Extract the (X, Y) coordinate from the center of the cell holding the provided text.  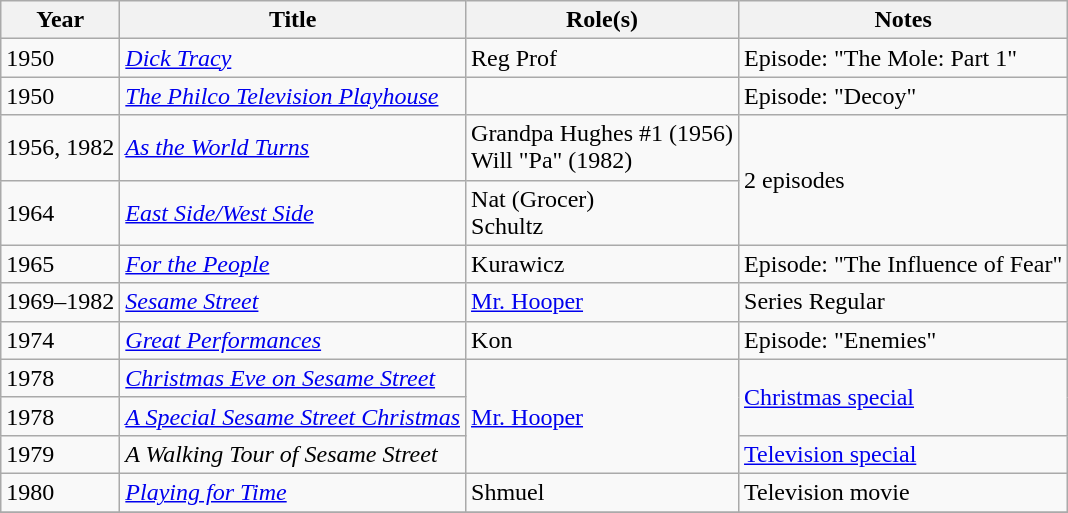
Television movie (904, 492)
1979 (60, 454)
Dick Tracy (293, 58)
Year (60, 20)
Episode: "The Mole: Part 1" (904, 58)
1956, 1982 (60, 148)
Episode: "Enemies" (904, 340)
Series Regular (904, 302)
Great Performances (293, 340)
Nat (Grocer)Schultz (602, 212)
1974 (60, 340)
1965 (60, 264)
2 episodes (904, 180)
A Special Sesame Street Christmas (293, 416)
As the World Turns (293, 148)
1980 (60, 492)
Shmuel (602, 492)
Grandpa Hughes #1 (1956)Will "Pa" (1982) (602, 148)
For the People (293, 264)
1964 (60, 212)
Sesame Street (293, 302)
Kurawicz (602, 264)
A Walking Tour of Sesame Street (293, 454)
Title (293, 20)
Christmas special (904, 397)
Role(s) (602, 20)
Kon (602, 340)
Episode: "The Influence of Fear" (904, 264)
Notes (904, 20)
1969–1982 (60, 302)
Episode: "Decoy" (904, 96)
Playing for Time (293, 492)
East Side/West Side (293, 212)
Television special (904, 454)
Reg Prof (602, 58)
Christmas Eve on Sesame Street (293, 378)
The Philco Television Playhouse (293, 96)
